Find where the given text appears and provide that cell's center as [X, Y] coordinate. 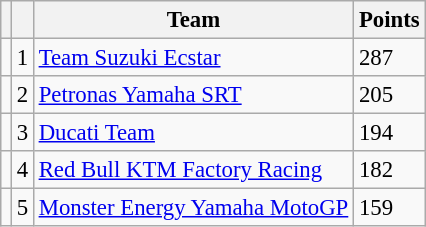
Team [193, 20]
159 [390, 208]
Ducati Team [193, 133]
4 [22, 170]
Red Bull KTM Factory Racing [193, 170]
182 [390, 170]
Points [390, 20]
5 [22, 208]
3 [22, 133]
194 [390, 133]
Petronas Yamaha SRT [193, 95]
Monster Energy Yamaha MotoGP [193, 208]
205 [390, 95]
1 [22, 58]
2 [22, 95]
Team Suzuki Ecstar [193, 58]
287 [390, 58]
